Search for the cell housing the specified text and yield its (x, y) center coordinate. 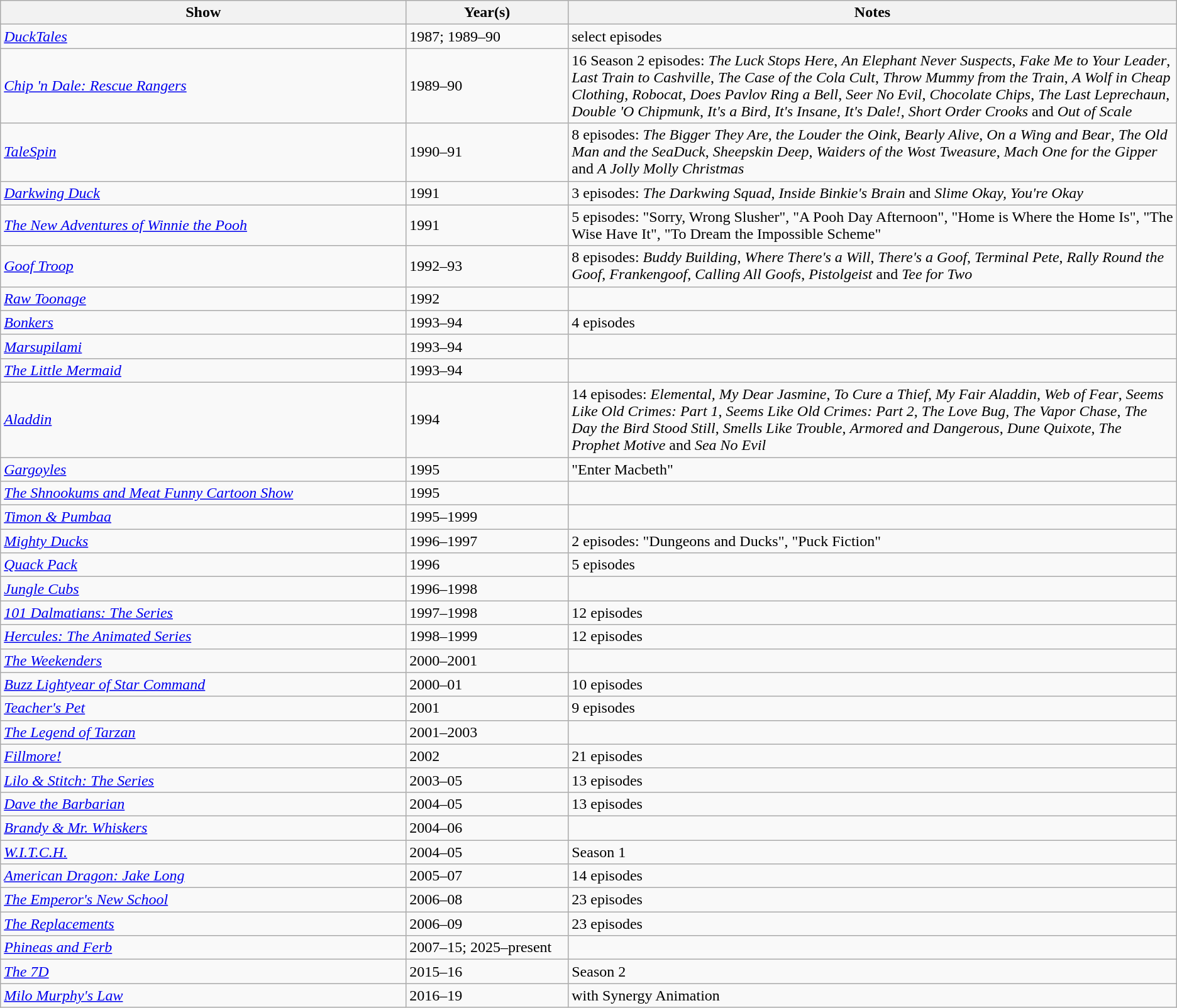
14 episodes (873, 876)
The Emperor's New School (204, 900)
9 episodes (873, 708)
2003–05 (487, 780)
2006–09 (487, 924)
21 episodes (873, 756)
select episodes (873, 36)
1995–1999 (487, 517)
Timon & Pumbaa (204, 517)
2001 (487, 708)
The Weekenders (204, 660)
Dave the Barbarian (204, 804)
Fillmore! (204, 756)
The Legend of Tarzan (204, 732)
1992 (487, 299)
2006–08 (487, 900)
Aladdin (204, 420)
5 episodes: "Sorry, Wrong Slusher", "A Pooh Day Afternoon", "Home is Where the Home Is", "The Wise Have It", "To Dream the Impossible Scheme" (873, 225)
Buzz Lightyear of Star Command (204, 684)
Year(s) (487, 13)
Bonkers (204, 322)
4 episodes (873, 322)
1996–1997 (487, 541)
Teacher's Pet (204, 708)
DuckTales (204, 36)
2004–06 (487, 828)
Goof Troop (204, 266)
1994 (487, 420)
1992–93 (487, 266)
1989–90 (487, 85)
TaleSpin (204, 152)
2016–19 (487, 995)
Darkwing Duck (204, 193)
1998–1999 (487, 637)
1987; 1989–90 (487, 36)
2001–2003 (487, 732)
Raw Toonage (204, 299)
The Shnookums and Meat Funny Cartoon Show (204, 493)
1997–1998 (487, 613)
Quack Pack (204, 565)
The Replacements (204, 924)
2000–01 (487, 684)
Season 2 (873, 972)
"Enter Macbeth" (873, 469)
2005–07 (487, 876)
with Synergy Animation (873, 995)
Hercules: The Animated Series (204, 637)
1996 (487, 565)
The New Adventures of Winnie the Pooh (204, 225)
The Little Mermaid (204, 370)
W.I.T.C.H. (204, 852)
Mighty Ducks (204, 541)
1990–91 (487, 152)
2007–15; 2025–present (487, 948)
5 episodes (873, 565)
Brandy & Mr. Whiskers (204, 828)
Gargoyles (204, 469)
Marsupilami (204, 346)
2015–16 (487, 972)
Milo Murphy's Law (204, 995)
2 episodes: "Dungeons and Ducks", "Puck Fiction" (873, 541)
10 episodes (873, 684)
2002 (487, 756)
2000–2001 (487, 660)
The 7D (204, 972)
Chip 'n Dale: Rescue Rangers (204, 85)
1996–1998 (487, 589)
Phineas and Ferb (204, 948)
Show (204, 13)
Jungle Cubs (204, 589)
Lilo & Stitch: The Series (204, 780)
101 Dalmatians: The Series (204, 613)
American Dragon: Jake Long (204, 876)
Season 1 (873, 852)
3 episodes: The Darkwing Squad, Inside Binkie's Brain and Slime Okay, You're Okay (873, 193)
Notes (873, 13)
